Return (x, y) of the center of cell containing provided text 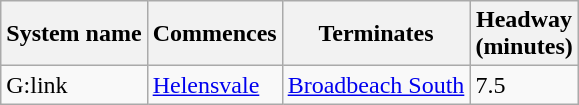
Helensvale (214, 85)
G:link (74, 85)
Terminates (376, 34)
System name (74, 34)
Headway(minutes) (524, 34)
Broadbeach South (376, 85)
Commences (214, 34)
7.5 (524, 85)
